Find where the given text appears and provide that cell's center as (x, y) coordinate. 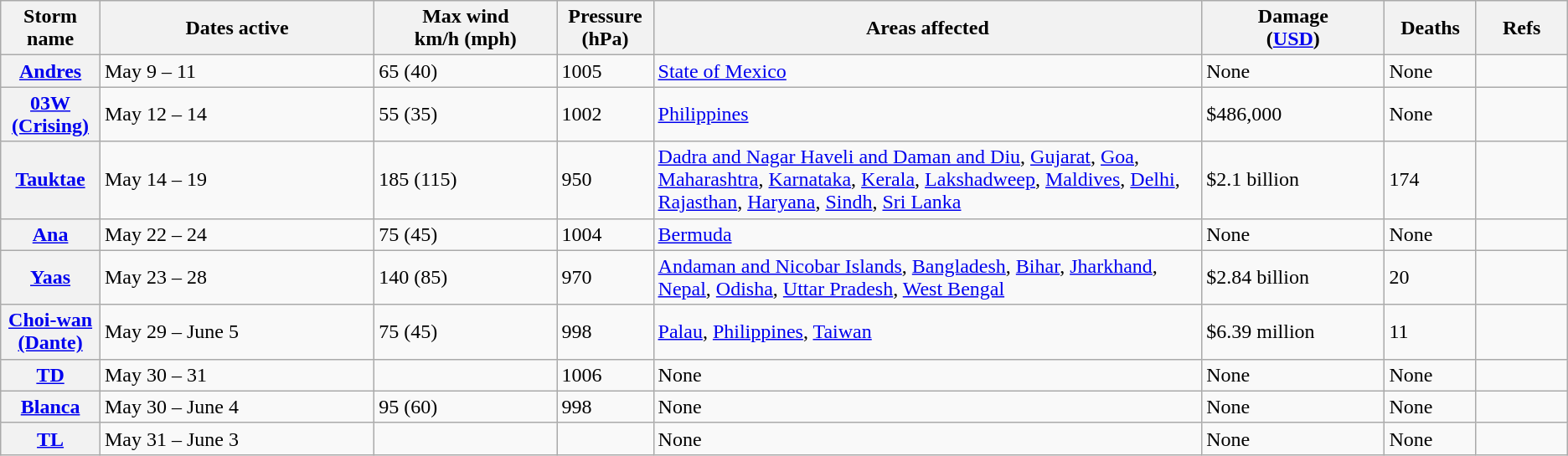
Philippines (928, 114)
1002 (605, 114)
$2.1 billion (1293, 180)
Blanca (50, 407)
1005 (605, 71)
$2.84 billion (1293, 278)
Max windkm/h (mph) (466, 28)
Tauktae (50, 180)
95 (60) (466, 407)
Andres (50, 71)
TL (50, 438)
Storm name (50, 28)
03W (Crising) (50, 114)
State of Mexico (928, 71)
970 (605, 278)
May 9 – 11 (236, 71)
Yaas (50, 278)
Bermuda (928, 234)
Damage(USD) (1293, 28)
20 (1431, 278)
May 29 – June 5 (236, 331)
May 30 – June 4 (236, 407)
65 (40) (466, 71)
1004 (605, 234)
Refs (1521, 28)
Andaman and Nicobar Islands, Bangladesh, Bihar, Jharkhand, Nepal, Odisha, Uttar Pradesh, West Bengal (928, 278)
Dates active (236, 28)
$486,000 (1293, 114)
Choi-wan (Dante) (50, 331)
May 23 – 28 (236, 278)
55 (35) (466, 114)
Palau, Philippines, Taiwan (928, 331)
Ana (50, 234)
May 30 – 31 (236, 375)
May 31 – June 3 (236, 438)
174 (1431, 180)
950 (605, 180)
1006 (605, 375)
Deaths (1431, 28)
TD (50, 375)
11 (1431, 331)
May 12 – 14 (236, 114)
140 (85) (466, 278)
$6.39 million (1293, 331)
May 14 – 19 (236, 180)
Areas affected (928, 28)
185 (115) (466, 180)
Pressure(hPa) (605, 28)
May 22 – 24 (236, 234)
